Output the (x, y) coordinate of the center of the cell containing the given text.  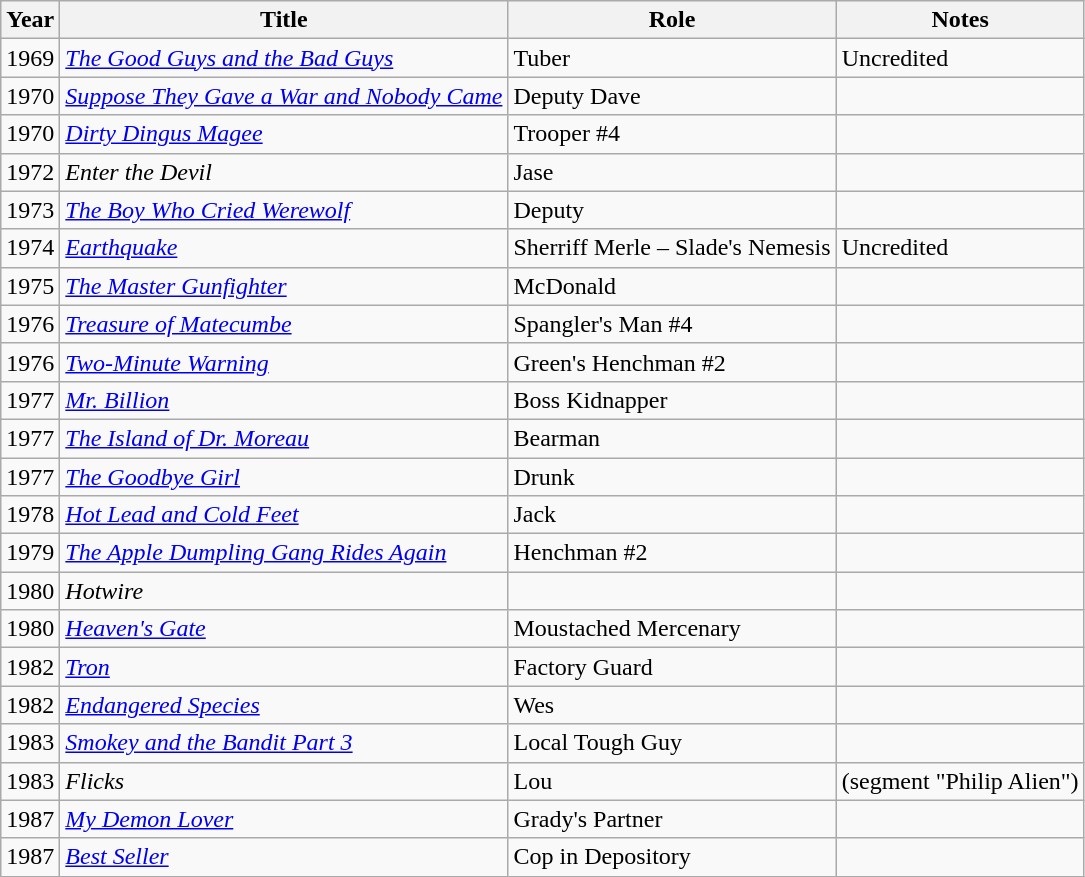
1974 (30, 248)
Two-Minute Warning (284, 362)
Green's Henchman #2 (672, 362)
1975 (30, 286)
Deputy Dave (672, 96)
Drunk (672, 477)
Jase (672, 172)
Cop in Depository (672, 857)
Factory Guard (672, 667)
Tuber (672, 58)
Spangler's Man #4 (672, 324)
The Good Guys and the Bad Guys (284, 58)
Smokey and the Bandit Part 3 (284, 743)
Role (672, 20)
Treasure of Matecumbe (284, 324)
Bearman (672, 438)
Dirty Dingus Magee (284, 134)
Best Seller (284, 857)
1973 (30, 210)
My Demon Lover (284, 819)
Tron (284, 667)
The Island of Dr. Moreau (284, 438)
Grady's Partner (672, 819)
Year (30, 20)
Hotwire (284, 591)
Endangered Species (284, 705)
Sherriff Merle – Slade's Nemesis (672, 248)
The Apple Dumpling Gang Rides Again (284, 553)
1969 (30, 58)
Henchman #2 (672, 553)
Moustached Mercenary (672, 629)
McDonald (672, 286)
Deputy (672, 210)
Local Tough Guy (672, 743)
1972 (30, 172)
Trooper #4 (672, 134)
Hot Lead and Cold Feet (284, 515)
Mr. Billion (284, 400)
The Goodbye Girl (284, 477)
Earthquake (284, 248)
Title (284, 20)
Notes (960, 20)
The Master Gunfighter (284, 286)
Jack (672, 515)
The Boy Who Cried Werewolf (284, 210)
Lou (672, 781)
1978 (30, 515)
Enter the Devil (284, 172)
Flicks (284, 781)
(segment "Philip Alien") (960, 781)
Boss Kidnapper (672, 400)
Suppose They Gave a War and Nobody Came (284, 96)
Heaven's Gate (284, 629)
Wes (672, 705)
1979 (30, 553)
